Determine the (X, Y) coordinate at the center of the cell enclosing the given text.  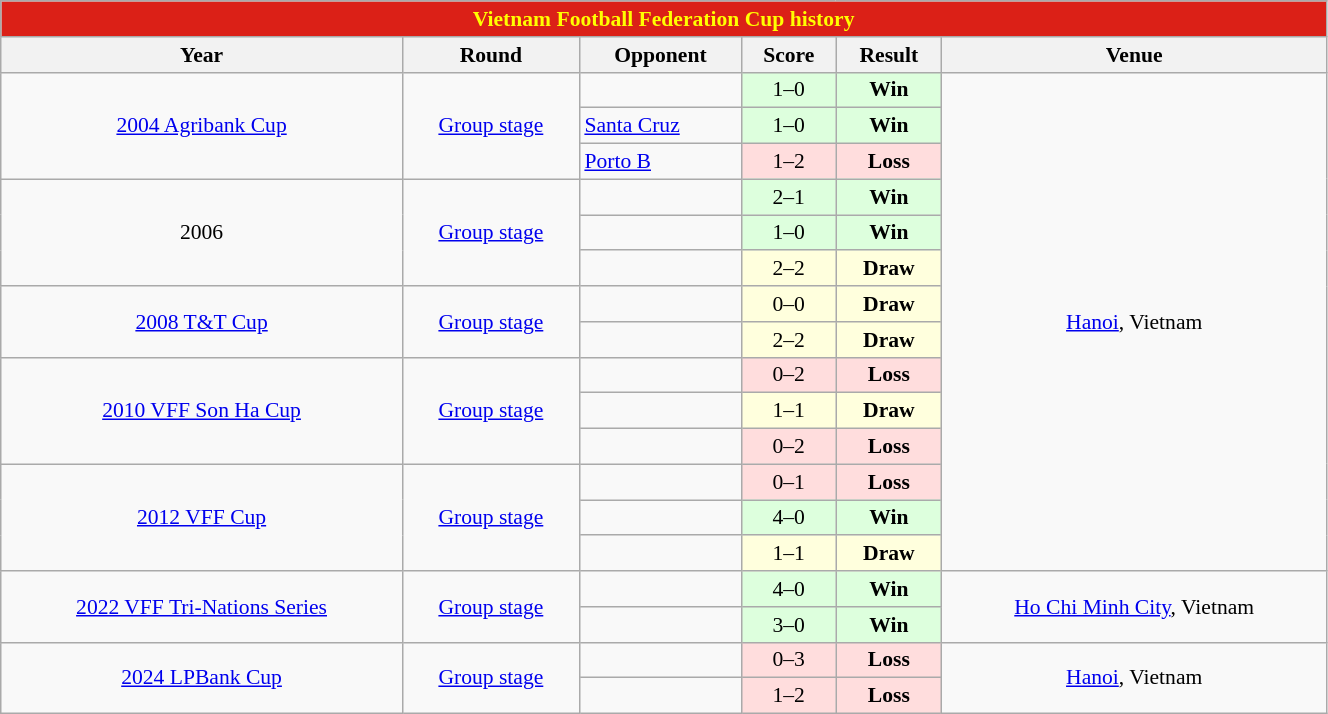
Ho Chi Minh City, Vietnam (1134, 606)
Result (889, 55)
0–0 (789, 304)
Score (789, 55)
2006 (202, 232)
Opponent (660, 55)
0–3 (789, 660)
2012 VFF Cup (202, 518)
2010 VFF Son Ha Cup (202, 410)
2022 VFF Tri-Nations Series (202, 606)
2008 T&T Cup (202, 322)
Porto B (660, 162)
3–0 (789, 625)
2024 LPBank Cup (202, 678)
Santa Cruz (660, 126)
Venue (1134, 55)
0–1 (789, 482)
Year (202, 55)
2004 Agribank Cup (202, 126)
Round (490, 55)
2–1 (789, 197)
Vietnam Football Federation Cup history (664, 19)
